Search for the cell housing the specified text and yield its [X, Y] center coordinate. 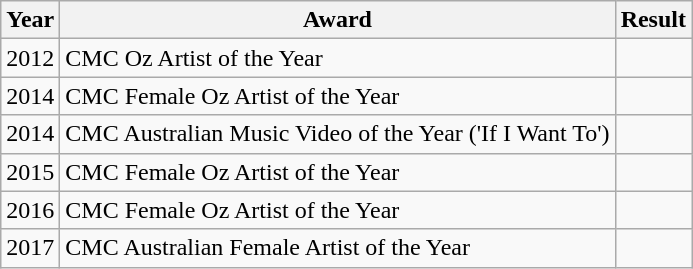
CMC Oz Artist of the Year [338, 58]
CMC Australian Music Video of the Year ('If I Want To') [338, 134]
CMC Australian Female Artist of the Year [338, 248]
Year [30, 20]
Result [653, 20]
2015 [30, 172]
2017 [30, 248]
Award [338, 20]
2012 [30, 58]
2016 [30, 210]
